Capture the cell that displays the provided text and extract its (x, y) central coordinate. 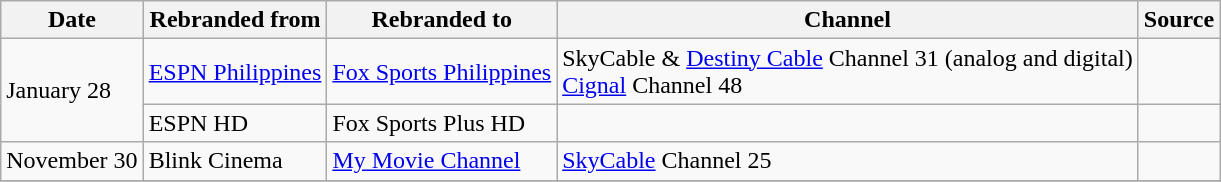
Rebranded to (442, 20)
ESPN Philippines (235, 72)
SkyCable Channel 25 (848, 161)
Fox Sports Philippines (442, 72)
Source (1178, 20)
January 28 (72, 90)
SkyCable & Destiny Cable Channel 31 (analog and digital)Cignal Channel 48 (848, 72)
My Movie Channel (442, 161)
Rebranded from (235, 20)
Fox Sports Plus HD (442, 123)
Date (72, 20)
November 30 (72, 161)
ESPN HD (235, 123)
Blink Cinema (235, 161)
Channel (848, 20)
